Identify which cell holds the provided text, then report its [x, y] central coordinate. 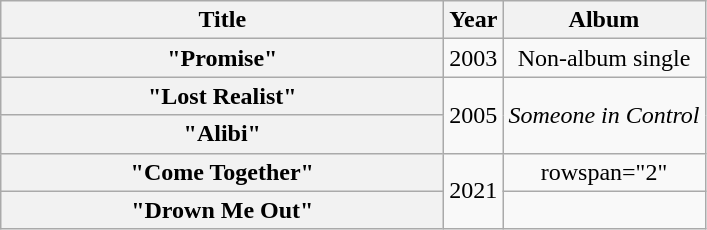
Someone in Control [604, 115]
Year [474, 20]
2003 [474, 58]
"Lost Realist" [222, 96]
2021 [474, 191]
Album [604, 20]
"Alibi" [222, 134]
"Drown Me Out" [222, 210]
Non-album single [604, 58]
2005 [474, 115]
"Come Together" [222, 172]
Title [222, 20]
"Promise" [222, 58]
rowspan="2" [604, 172]
